Return the [x, y] coordinate for the center point of the cell that contains the specified text.  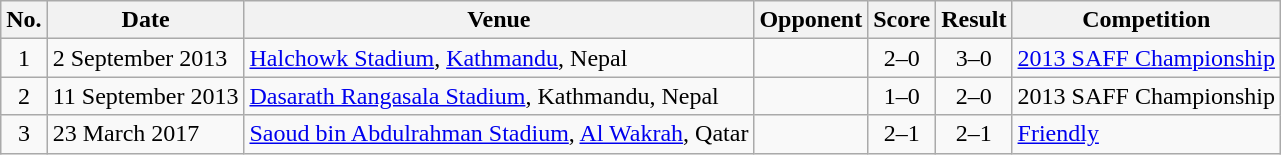
Date [146, 20]
No. [24, 20]
Result [974, 20]
Saoud bin Abdulrahman Stadium, Al Wakrah, Qatar [499, 134]
Score [902, 20]
1–0 [902, 96]
23 March 2017 [146, 134]
11 September 2013 [146, 96]
3 [24, 134]
3–0 [974, 58]
Competition [1146, 20]
Venue [499, 20]
2 September 2013 [146, 58]
1 [24, 58]
Opponent [811, 20]
2 [24, 96]
Dasarath Rangasala Stadium, Kathmandu, Nepal [499, 96]
Halchowk Stadium, Kathmandu, Nepal [499, 58]
Friendly [1146, 134]
